Scan for the cell matching the given text and deliver its [X, Y] coordinate at center. 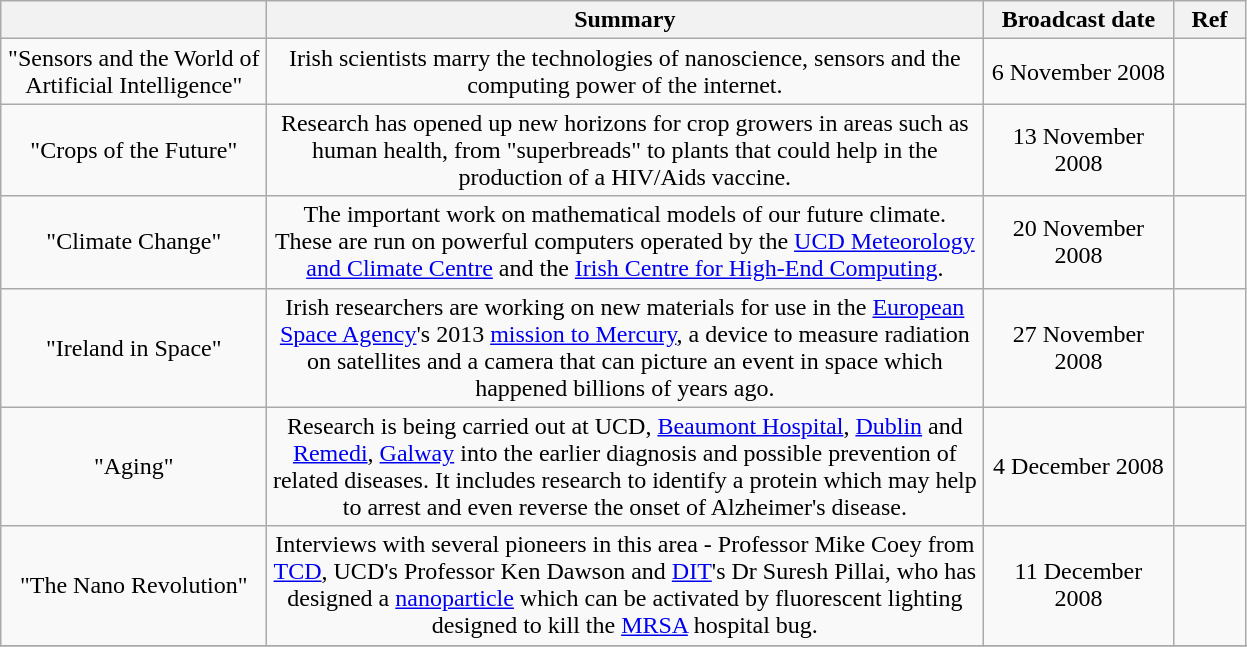
Summary [625, 20]
"Aging" [134, 466]
6 November 2008 [1078, 72]
"Sensors and the World of Artificial Intelligence" [134, 72]
13 November 2008 [1078, 150]
4 December 2008 [1078, 466]
27 November 2008 [1078, 348]
Broadcast date [1078, 20]
"Crops of the Future" [134, 150]
"The Nano Revolution" [134, 586]
11 December 2008 [1078, 586]
"Climate Change" [134, 242]
Irish scientists marry the technologies of nanoscience, sensors and the computing power of the internet. [625, 72]
20 November 2008 [1078, 242]
"Ireland in Space" [134, 348]
Ref [1210, 20]
